Capture the cell that displays the provided text and extract its (X, Y) central coordinate. 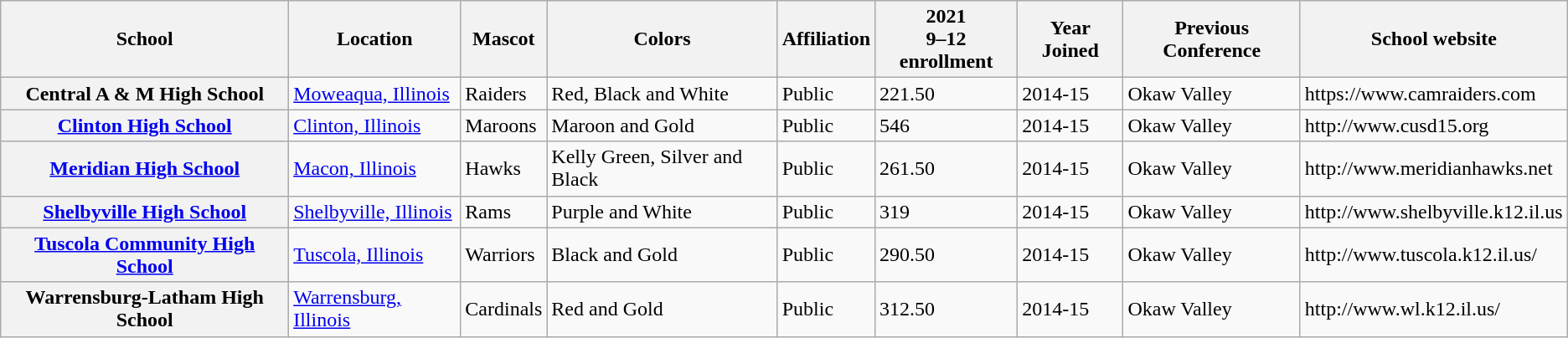
Red and Gold (662, 310)
Tuscola Community High School (145, 254)
Maroons (504, 125)
Meridian High School (145, 169)
Affiliation (826, 39)
Shelbyville High School (145, 212)
Kelly Green, Silver and Black (662, 169)
Location (375, 39)
Red, Black and White (662, 94)
School website (1434, 39)
261.50 (946, 169)
Clinton High School (145, 125)
Macon, Illinois (375, 169)
Warrensburg-Latham High School (145, 310)
Hawks (504, 169)
Tuscola, Illinois (375, 254)
Clinton, Illinois (375, 125)
http://www.meridianhawks.net (1434, 169)
Raiders (504, 94)
Moweaqua, Illinois (375, 94)
546 (946, 125)
312.50 (946, 310)
http://www.tuscola.k12.il.us/ (1434, 254)
290.50 (946, 254)
Colors (662, 39)
Shelbyville, Illinois (375, 212)
Year Joined (1070, 39)
Central A & M High School (145, 94)
Cardinals (504, 310)
Warriors (504, 254)
http://www.wl.k12.il.us/ (1434, 310)
http://www.shelbyville.k12.il.us (1434, 212)
Previous Conference (1211, 39)
Warrensburg, Illinois (375, 310)
Rams (504, 212)
Purple and White (662, 212)
School (145, 39)
http://www.cusd15.org (1434, 125)
221.50 (946, 94)
Black and Gold (662, 254)
Maroon and Gold (662, 125)
https://www.camraiders.com (1434, 94)
Mascot (504, 39)
319 (946, 212)
20219–12 enrollment (946, 39)
